From the cell containing the given text, extract its center point as (X, Y) coordinate. 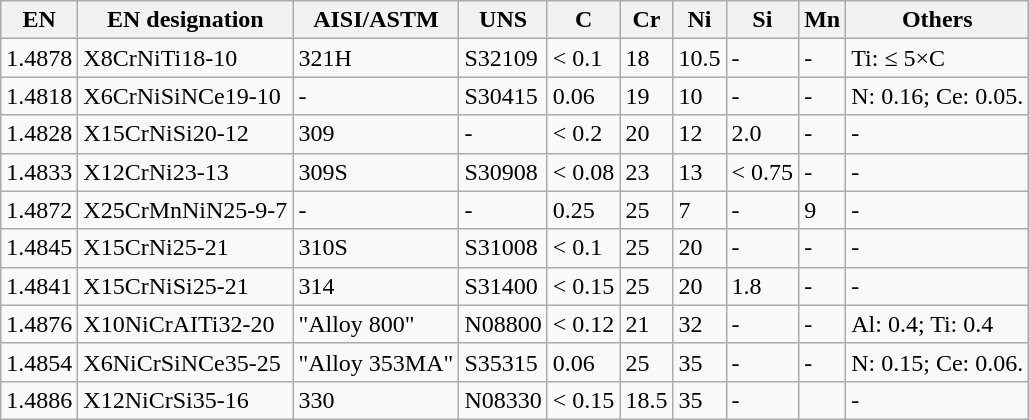
1.4818 (40, 96)
S35315 (503, 362)
314 (376, 286)
Mn (822, 20)
X25CrMnNiN25-9-7 (186, 210)
S31400 (503, 286)
Ni (700, 20)
< 0.2 (584, 134)
Si (762, 20)
EN (40, 20)
1.4886 (40, 400)
"Alloy 353MA" (376, 362)
Others (938, 20)
Cr (646, 20)
X15CrNiSi20-12 (186, 134)
Ti: ≤ 5×C (938, 58)
X6CrNiSiNCe19-10 (186, 96)
10.5 (700, 58)
X15CrNiSi25-21 (186, 286)
19 (646, 96)
UNS (503, 20)
N: 0.16; Ce: 0.05. (938, 96)
N08800 (503, 324)
X12NiCrSi35-16 (186, 400)
1.4854 (40, 362)
S31008 (503, 248)
X6NiCrSiNCe35-25 (186, 362)
1.8 (762, 286)
< 0.75 (762, 172)
1.4845 (40, 248)
321H (376, 58)
C (584, 20)
18.5 (646, 400)
18 (646, 58)
7 (700, 210)
330 (376, 400)
12 (700, 134)
1.4828 (40, 134)
< 0.08 (584, 172)
13 (700, 172)
Al: 0.4; Ti: 0.4 (938, 324)
1.4872 (40, 210)
23 (646, 172)
309 (376, 134)
N: 0.15; Ce: 0.06. (938, 362)
< 0.12 (584, 324)
9 (822, 210)
X10NiCrAITi32-20 (186, 324)
S30415 (503, 96)
AISI/ASTM (376, 20)
309S (376, 172)
1.4841 (40, 286)
"Alloy 800" (376, 324)
S32109 (503, 58)
N08330 (503, 400)
1.4878 (40, 58)
EN designation (186, 20)
21 (646, 324)
0.25 (584, 210)
10 (700, 96)
X15CrNi25-21 (186, 248)
X12CrNi23-13 (186, 172)
2.0 (762, 134)
X8CrNiTi18-10 (186, 58)
32 (700, 324)
310S (376, 248)
S30908 (503, 172)
1.4876 (40, 324)
1.4833 (40, 172)
